Detect which cell encompasses the target text, then output its (x, y) center coordinate. 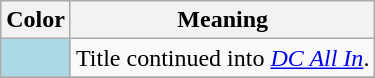
Color (36, 20)
Meaning (222, 20)
Title continued into DC All In. (222, 58)
